Return (x, y) of the center of cell containing provided text 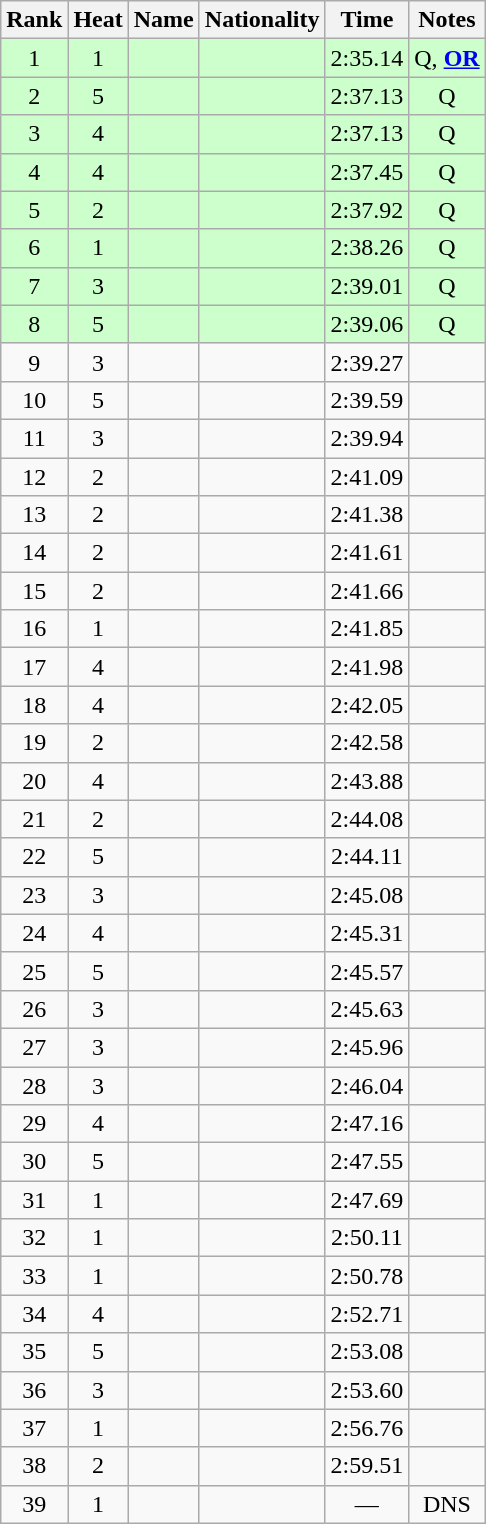
— (367, 1504)
16 (34, 629)
2:39.01 (367, 286)
DNS (447, 1504)
2:53.60 (367, 1390)
15 (34, 591)
2:41.09 (367, 477)
2:39.94 (367, 438)
7 (34, 286)
2:41.66 (367, 591)
2:46.04 (367, 1085)
2:41.85 (367, 629)
22 (34, 857)
2:44.08 (367, 819)
2:39.27 (367, 362)
2:53.08 (367, 1352)
38 (34, 1466)
Time (367, 20)
26 (34, 1009)
37 (34, 1428)
28 (34, 1085)
2:41.98 (367, 667)
30 (34, 1162)
17 (34, 667)
2:47.55 (367, 1162)
35 (34, 1352)
2:39.59 (367, 400)
27 (34, 1047)
2:42.05 (367, 705)
2:45.57 (367, 971)
2:39.06 (367, 324)
2:41.61 (367, 553)
34 (34, 1314)
19 (34, 743)
8 (34, 324)
Q, OR (447, 58)
12 (34, 477)
39 (34, 1504)
29 (34, 1124)
2:45.96 (367, 1047)
Rank (34, 20)
2:45.63 (367, 1009)
33 (34, 1276)
2:59.51 (367, 1466)
2:41.38 (367, 515)
2:45.08 (367, 895)
11 (34, 438)
2:45.31 (367, 933)
Nationality (262, 20)
36 (34, 1390)
23 (34, 895)
2:44.11 (367, 857)
Name (164, 20)
2:56.76 (367, 1428)
2:42.58 (367, 743)
6 (34, 248)
2:37.92 (367, 210)
13 (34, 515)
31 (34, 1200)
18 (34, 705)
9 (34, 362)
2:37.45 (367, 172)
2:47.16 (367, 1124)
21 (34, 819)
Heat (98, 20)
2:50.11 (367, 1238)
2:52.71 (367, 1314)
24 (34, 933)
20 (34, 781)
2:35.14 (367, 58)
32 (34, 1238)
2:43.88 (367, 781)
2:47.69 (367, 1200)
25 (34, 971)
2:50.78 (367, 1276)
2:38.26 (367, 248)
Notes (447, 20)
14 (34, 553)
10 (34, 400)
